Scan for the cell matching the given text and deliver its (x, y) coordinate at center. 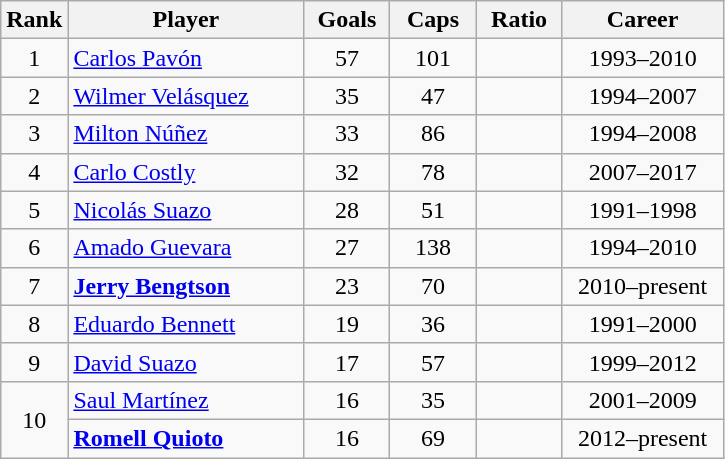
Jerry Bengtson (186, 286)
33 (347, 134)
1994–2007 (642, 96)
Carlo Costly (186, 172)
17 (347, 362)
1991–2000 (642, 324)
Amado Guevara (186, 248)
Milton Núñez (186, 134)
6 (34, 248)
51 (433, 210)
Career (642, 20)
28 (347, 210)
47 (433, 96)
70 (433, 286)
2010–present (642, 286)
3 (34, 134)
8 (34, 324)
138 (433, 248)
Carlos Pavón (186, 58)
1993–2010 (642, 58)
1994–2008 (642, 134)
19 (347, 324)
Romell Quioto (186, 438)
4 (34, 172)
Wilmer Velásquez (186, 96)
Nicolás Suazo (186, 210)
Saul Martínez (186, 400)
32 (347, 172)
1994–2010 (642, 248)
Rank (34, 20)
2012–present (642, 438)
101 (433, 58)
David Suazo (186, 362)
5 (34, 210)
27 (347, 248)
Caps (433, 20)
9 (34, 362)
69 (433, 438)
1 (34, 58)
2007–2017 (642, 172)
10 (34, 419)
Ratio (519, 20)
36 (433, 324)
1999–2012 (642, 362)
2001–2009 (642, 400)
86 (433, 134)
7 (34, 286)
Goals (347, 20)
23 (347, 286)
1991–1998 (642, 210)
78 (433, 172)
Eduardo Bennett (186, 324)
2 (34, 96)
Player (186, 20)
